Detect which cell encompasses the target text, then output its [x, y] center coordinate. 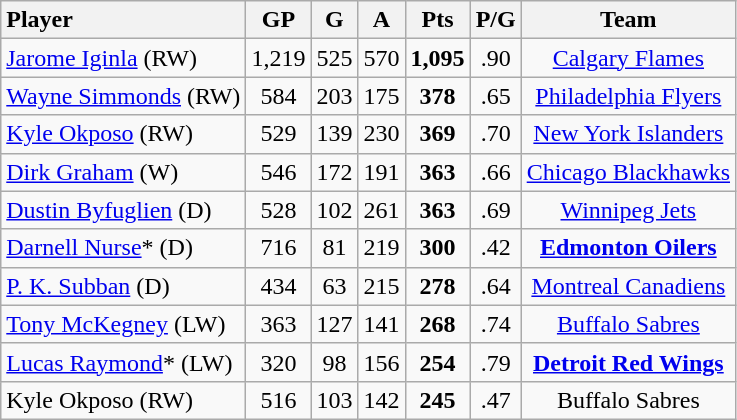
.66 [496, 172]
81 [334, 248]
G [334, 20]
516 [278, 400]
New York Islanders [628, 134]
245 [438, 400]
254 [438, 362]
278 [438, 286]
Player [124, 20]
Darnell Nurse* (D) [124, 248]
525 [334, 58]
1,219 [278, 58]
127 [334, 324]
Calgary Flames [628, 58]
546 [278, 172]
320 [278, 362]
584 [278, 96]
529 [278, 134]
.90 [496, 58]
Dirk Graham (W) [124, 172]
103 [334, 400]
1,095 [438, 58]
.70 [496, 134]
P/G [496, 20]
215 [382, 286]
.79 [496, 362]
.47 [496, 400]
Jarome Iginla (RW) [124, 58]
570 [382, 58]
63 [334, 286]
434 [278, 286]
268 [438, 324]
Winnipeg Jets [628, 210]
142 [382, 400]
102 [334, 210]
Pts [438, 20]
Wayne Simmonds (RW) [124, 96]
Philadelphia Flyers [628, 96]
203 [334, 96]
172 [334, 172]
.74 [496, 324]
Detroit Red Wings [628, 362]
378 [438, 96]
.42 [496, 248]
716 [278, 248]
Lucas Raymond* (LW) [124, 362]
139 [334, 134]
.65 [496, 96]
P. K. Subban (D) [124, 286]
A [382, 20]
528 [278, 210]
Chicago Blackhawks [628, 172]
Tony McKegney (LW) [124, 324]
Montreal Canadiens [628, 286]
369 [438, 134]
98 [334, 362]
141 [382, 324]
.69 [496, 210]
219 [382, 248]
300 [438, 248]
Team [628, 20]
230 [382, 134]
156 [382, 362]
191 [382, 172]
Edmonton Oilers [628, 248]
.64 [496, 286]
175 [382, 96]
GP [278, 20]
261 [382, 210]
Dustin Byfuglien (D) [124, 210]
